Locate the cell with the specified text and output its [x, y] center coordinate. 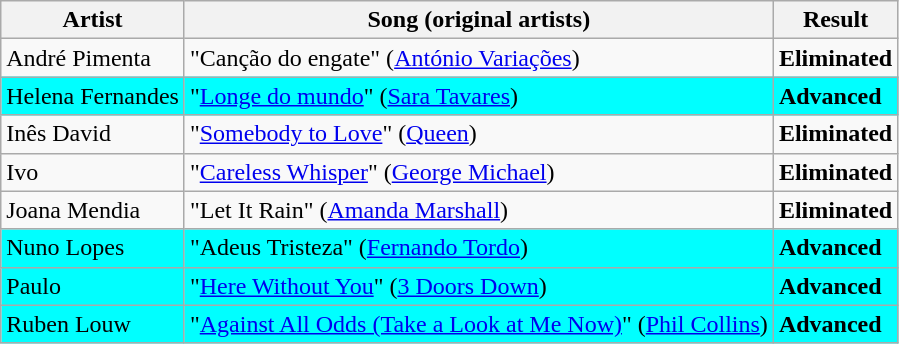
Ivo [93, 172]
"Somebody to Love" (Queen) [478, 134]
Nuno Lopes [93, 248]
Ruben Louw [93, 324]
"Let It Rain" (Amanda Marshall) [478, 210]
Result [835, 20]
"Adeus Tristeza" (Fernando Tordo) [478, 248]
Paulo [93, 286]
"Longe do mundo" (Sara Tavares) [478, 96]
"Careless Whisper" (George Michael) [478, 172]
"Here Without You" (3 Doors Down) [478, 286]
Inês David [93, 134]
Joana Mendia [93, 210]
Artist [93, 20]
"Canção do engate" (António Variações) [478, 58]
Song (original artists) [478, 20]
"Against All Odds (Take a Look at Me Now)" (Phil Collins) [478, 324]
Helena Fernandes [93, 96]
André Pimenta [93, 58]
